From the cell containing the given text, extract its center point as [x, y] coordinate. 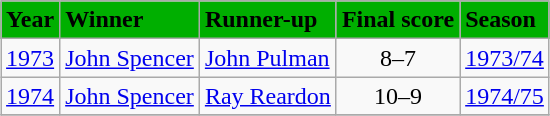
Runner-up [268, 20]
Season [505, 20]
Ray Reardon [268, 96]
Final score [398, 20]
1973 [30, 58]
Year [30, 20]
Winner [130, 20]
1974 [30, 96]
8–7 [398, 58]
10–9 [398, 96]
1973/74 [505, 58]
1974/75 [505, 96]
John Pulman [268, 58]
